Search for the cell housing the specified text and yield its [x, y] center coordinate. 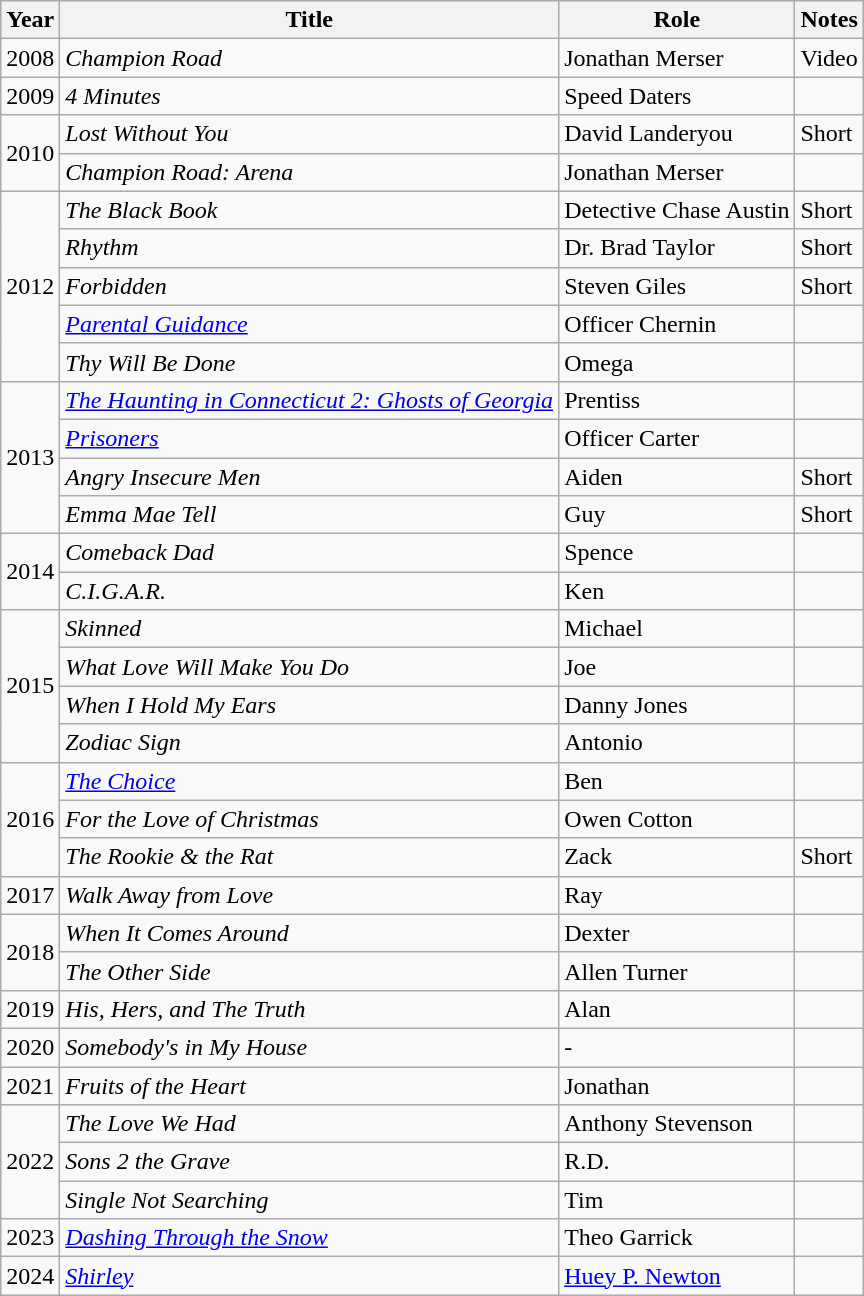
Spence [677, 553]
For the Love of Christmas [310, 819]
Antonio [677, 743]
Allen Turner [677, 971]
Forbidden [310, 286]
The Other Side [310, 971]
Huey P. Newton [677, 1276]
Champion Road: Arena [310, 172]
Dexter [677, 933]
2024 [30, 1276]
2022 [30, 1162]
2021 [30, 1085]
Shirley [310, 1276]
When I Hold My Ears [310, 705]
Parental Guidance [310, 324]
Dr. Brad Taylor [677, 248]
Aiden [677, 477]
R.D. [677, 1162]
Danny Jones [677, 705]
Theo Garrick [677, 1238]
Speed Daters [677, 96]
The Love We Had [310, 1124]
Joe [677, 667]
2015 [30, 686]
Champion Road [310, 58]
Skinned [310, 629]
Omega [677, 362]
Lost Without You [310, 134]
Video [829, 58]
Dashing Through the Snow [310, 1238]
Notes [829, 20]
2014 [30, 572]
When It Comes Around [310, 933]
2012 [30, 286]
Ken [677, 591]
Ben [677, 781]
Zodiac Sign [310, 743]
Tim [677, 1200]
Year [30, 20]
Anthony Stevenson [677, 1124]
Ray [677, 895]
2013 [30, 457]
Emma Mae Tell [310, 515]
Steven Giles [677, 286]
Rhythm [310, 248]
Officer Carter [677, 438]
Angry Insecure Men [310, 477]
2009 [30, 96]
4 Minutes [310, 96]
2020 [30, 1047]
Guy [677, 515]
Prisoners [310, 438]
C.I.G.A.R. [310, 591]
2008 [30, 58]
Thy Will Be Done [310, 362]
2018 [30, 952]
2016 [30, 819]
2017 [30, 895]
The Rookie & the Rat [310, 857]
What Love Will Make You Do [310, 667]
Walk Away from Love [310, 895]
Role [677, 20]
Single Not Searching [310, 1200]
Jonathan [677, 1085]
The Black Book [310, 210]
Owen Cotton [677, 819]
2010 [30, 153]
Fruits of the Heart [310, 1085]
Sons 2 the Grave [310, 1162]
Title [310, 20]
Comeback Dad [310, 553]
David Landeryou [677, 134]
Michael [677, 629]
Prentiss [677, 400]
The Choice [310, 781]
2019 [30, 1009]
Detective Chase Austin [677, 210]
- [677, 1047]
Zack [677, 857]
Somebody's in My House [310, 1047]
His, Hers, and The Truth [310, 1009]
Alan [677, 1009]
2023 [30, 1238]
The Haunting in Connecticut 2: Ghosts of Georgia [310, 400]
Officer Chernin [677, 324]
